Output the (X, Y) coordinate of the center of the cell containing the given text.  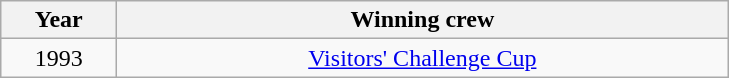
1993 (59, 58)
Winning crew (422, 20)
Visitors' Challenge Cup (422, 58)
Year (59, 20)
